Output the [x, y] coordinate of the center of the cell containing the given text.  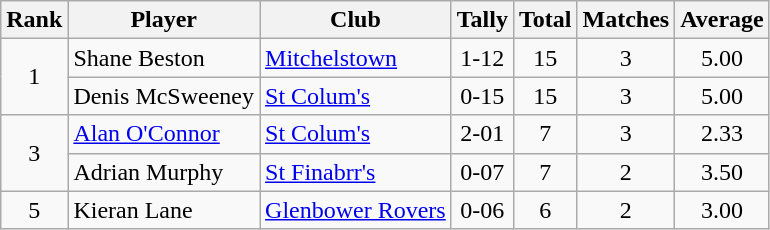
1 [34, 77]
Total [545, 20]
Denis McSweeney [164, 96]
Glenbower Rovers [356, 210]
St Finabrr's [356, 172]
Player [164, 20]
0-15 [482, 96]
Mitchelstown [356, 58]
2.33 [722, 134]
3.50 [722, 172]
Club [356, 20]
0-07 [482, 172]
Alan O'Connor [164, 134]
6 [545, 210]
Adrian Murphy [164, 172]
1-12 [482, 58]
5 [34, 210]
Rank [34, 20]
3.00 [722, 210]
Average [722, 20]
Shane Beston [164, 58]
0-06 [482, 210]
2-01 [482, 134]
Tally [482, 20]
Kieran Lane [164, 210]
Matches [626, 20]
